Output the [x, y] coordinate of the center of the cell containing the given text.  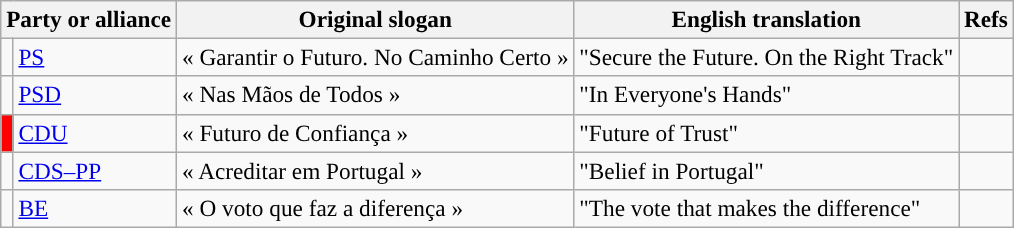
"The vote that makes the difference" [766, 208]
"Belief in Portugal" [766, 170]
English translation [766, 19]
« Acreditar em Portugal » [376, 170]
"In Everyone's Hands" [766, 95]
« O voto que faz a diferença » [376, 208]
Party or alliance [89, 19]
CDU [95, 133]
« Nas Mãos de Todos » [376, 95]
Original slogan [376, 19]
"Secure the Future. On the Right Track" [766, 57]
CDS–PP [95, 170]
BE [95, 208]
Refs [986, 19]
"Future of Trust" [766, 133]
« Garantir o Futuro. No Caminho Certo » [376, 57]
PS [95, 57]
« Futuro de Confiança » [376, 133]
PSD [95, 95]
